Pinpoint the cell where the given text exists, returning its [x, y] midpoint coordinate. 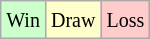
Draw [72, 20]
Loss [126, 20]
Win [24, 20]
